Detect which cell encompasses the target text, then output its (X, Y) center coordinate. 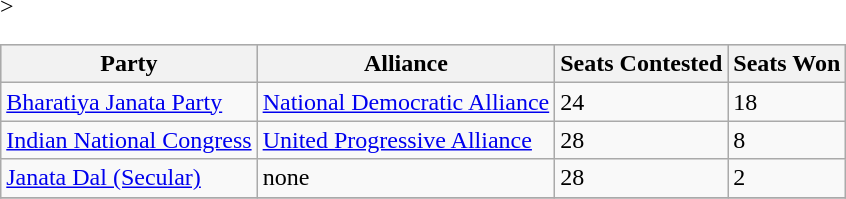
United Progressive Alliance (406, 140)
none (406, 178)
Bharatiya Janata Party (129, 102)
Indian National Congress (129, 140)
18 (787, 102)
Janata Dal (Secular) (129, 178)
National Democratic Alliance (406, 102)
Party (129, 64)
Seats Won (787, 64)
24 (642, 102)
Alliance (406, 64)
8 (787, 140)
2 (787, 178)
Seats Contested (642, 64)
